Extract the (X, Y) coordinate from the center of the cell holding the provided text.  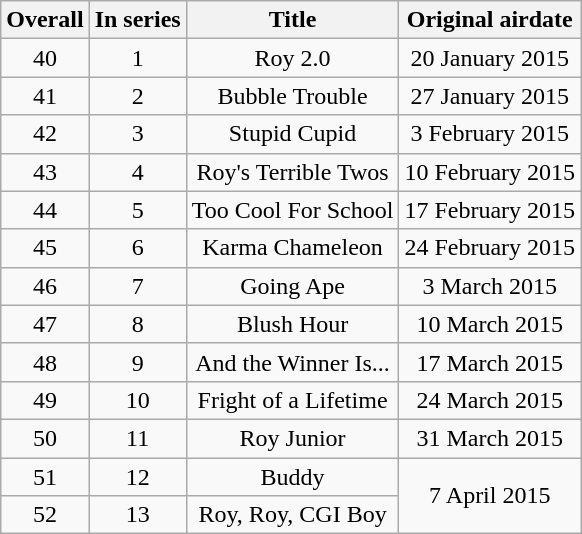
Roy Junior (292, 438)
45 (45, 248)
11 (138, 438)
8 (138, 324)
Buddy (292, 477)
41 (45, 96)
48 (45, 362)
Blush Hour (292, 324)
6 (138, 248)
2 (138, 96)
5 (138, 210)
7 April 2015 (490, 496)
27 January 2015 (490, 96)
Going Ape (292, 286)
Roy's Terrible Twos (292, 172)
1 (138, 58)
47 (45, 324)
3 February 2015 (490, 134)
24 February 2015 (490, 248)
9 (138, 362)
24 March 2015 (490, 400)
Overall (45, 20)
17 February 2015 (490, 210)
3 (138, 134)
46 (45, 286)
Roy, Roy, CGI Boy (292, 515)
And the Winner Is... (292, 362)
10 March 2015 (490, 324)
52 (45, 515)
Title (292, 20)
Fright of a Lifetime (292, 400)
40 (45, 58)
49 (45, 400)
12 (138, 477)
Bubble Trouble (292, 96)
31 March 2015 (490, 438)
44 (45, 210)
17 March 2015 (490, 362)
51 (45, 477)
42 (45, 134)
13 (138, 515)
Original airdate (490, 20)
10 (138, 400)
50 (45, 438)
3 March 2015 (490, 286)
4 (138, 172)
Roy 2.0 (292, 58)
Karma Chameleon (292, 248)
10 February 2015 (490, 172)
7 (138, 286)
20 January 2015 (490, 58)
Too Cool For School (292, 210)
43 (45, 172)
In series (138, 20)
Stupid Cupid (292, 134)
